Return the (X, Y) coordinate for the center point of the cell that contains the specified text.  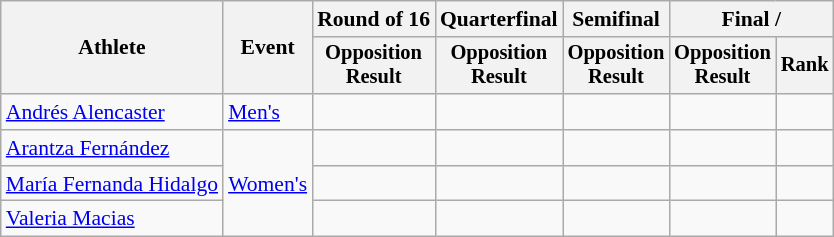
Rank (805, 66)
Quarterfinal (499, 19)
Andrés Alencaster (112, 112)
Athlete (112, 48)
Valeria Macias (112, 219)
Event (268, 48)
Men's (268, 112)
Final / (751, 19)
María Fernanda Hidalgo (112, 184)
Semifinal (616, 19)
Arantza Fernández (112, 148)
Women's (268, 184)
Round of 16 (374, 19)
